Return the (X, Y) coordinate for the center point of the cell that contains the specified text.  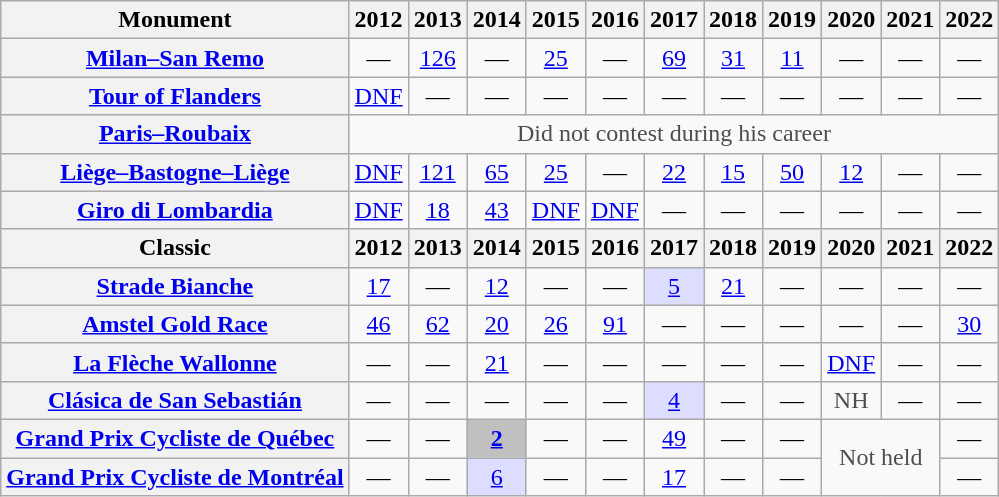
Grand Prix Cycliste de Québec (175, 438)
121 (438, 172)
4 (674, 400)
Clásica de San Sebastián (175, 400)
Not held (881, 457)
91 (614, 324)
18 (438, 210)
Did not contest during his career (674, 134)
Strade Bianche (175, 286)
30 (970, 324)
126 (438, 58)
20 (496, 324)
Monument (175, 20)
31 (734, 58)
Grand Prix Cycliste de Montréal (175, 477)
6 (496, 477)
15 (734, 172)
62 (438, 324)
49 (674, 438)
Milan–San Remo (175, 58)
11 (792, 58)
26 (556, 324)
Classic (175, 248)
22 (674, 172)
46 (378, 324)
2 (496, 438)
Liège–Bastogne–Liège (175, 172)
Amstel Gold Race (175, 324)
43 (496, 210)
69 (674, 58)
5 (674, 286)
Tour of Flanders (175, 96)
Paris–Roubaix (175, 134)
NH (852, 400)
La Flèche Wallonne (175, 362)
Giro di Lombardia (175, 210)
65 (496, 172)
50 (792, 172)
